Return [X, Y] of the center of cell containing provided text 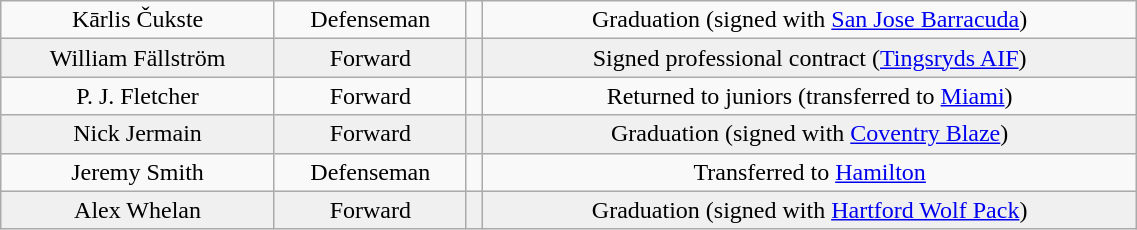
Kārlis Čukste [138, 20]
Graduation (signed with San Jose Barracuda) [809, 20]
Alex Whelan [138, 210]
William Fällström [138, 58]
P. J. Fletcher [138, 96]
Returned to juniors (transferred to Miami) [809, 96]
Jeremy Smith [138, 172]
Graduation (signed with Coventry Blaze) [809, 134]
Signed professional contract (Tingsryds AIF) [809, 58]
Transferred to Hamilton [809, 172]
Nick Jermain [138, 134]
Graduation (signed with Hartford Wolf Pack) [809, 210]
